Extract the [x, y] coordinate from the center of the cell holding the provided text.  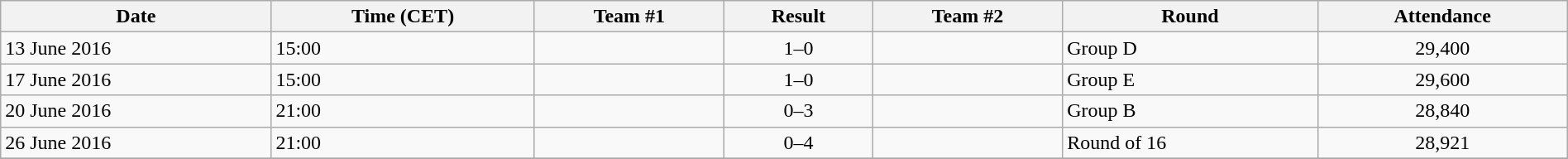
29,600 [1442, 79]
Group D [1190, 48]
Attendance [1442, 17]
Group E [1190, 79]
20 June 2016 [136, 111]
17 June 2016 [136, 79]
28,921 [1442, 142]
28,840 [1442, 111]
29,400 [1442, 48]
26 June 2016 [136, 142]
Group B [1190, 111]
Time (CET) [403, 17]
Team #2 [968, 17]
Date [136, 17]
13 June 2016 [136, 48]
Round of 16 [1190, 142]
0–3 [799, 111]
Team #1 [629, 17]
Round [1190, 17]
0–4 [799, 142]
Result [799, 17]
